Pinpoint the cell where the given text exists, returning its [x, y] midpoint coordinate. 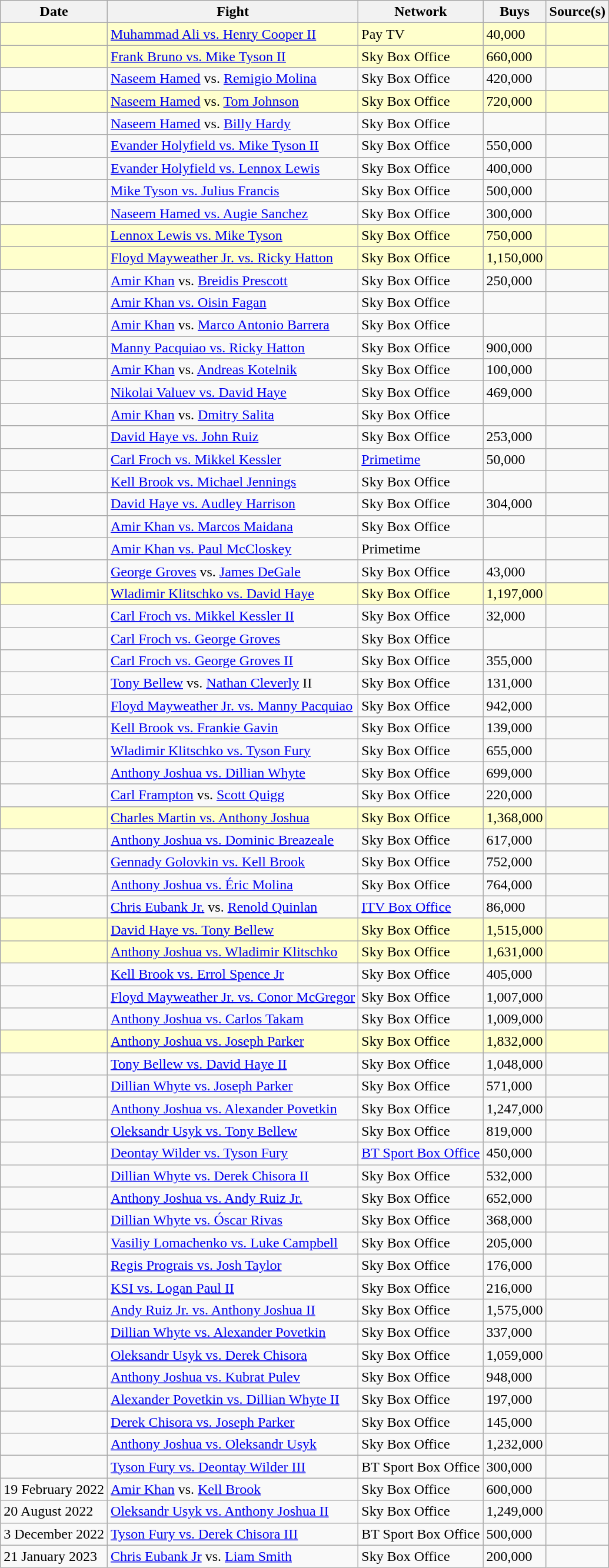
Kell Brook vs. Frankie Gavin [232, 728]
86,000 [514, 907]
Anthony Joshua vs. Joseph Parker [232, 1042]
Carl Froch vs. Mikkel Kessler [232, 459]
Carl Frampton vs. Scott Quigg [232, 795]
Regis Prograis vs. Josh Taylor [232, 1265]
1,515,000 [514, 929]
1,247,000 [514, 1109]
1,009,000 [514, 1019]
Dillian Whyte vs. Joseph Parker [232, 1086]
Carl Froch vs. Mikkel Kessler II [232, 616]
1,059,000 [514, 1355]
Amir Khan vs. Kell Brook [232, 1489]
205,000 [514, 1243]
Date [54, 12]
Kell Brook vs. Errol Spence Jr [232, 974]
176,000 [514, 1265]
720,000 [514, 101]
Floyd Mayweather Jr. vs. Manny Pacquiao [232, 706]
Source(s) [578, 12]
571,000 [514, 1086]
Network [421, 12]
David Haye vs. John Ruiz [232, 437]
1,232,000 [514, 1444]
1,007,000 [514, 997]
600,000 [514, 1489]
Muhammad Ali vs. Henry Cooper II [232, 34]
ITV Box Office [421, 907]
532,000 [514, 1176]
40,000 [514, 34]
Naseem Hamed vs. Tom Johnson [232, 101]
750,000 [514, 235]
405,000 [514, 974]
Amir Khan vs. Andreas Kotelnik [232, 370]
Tony Bellew vs. Nathan Cleverly II [232, 683]
Anthony Joshua vs. Alexander Povetkin [232, 1109]
304,000 [514, 504]
1,048,000 [514, 1064]
Amir Khan vs. Marco Antonio Barrera [232, 325]
139,000 [514, 728]
3 December 2022 [54, 1534]
Floyd Mayweather Jr. vs. Ricky Hatton [232, 258]
200,000 [514, 1556]
Chris Eubank Jr. vs. Renold Quinlan [232, 907]
David Haye vs. Audley Harrison [232, 504]
Lennox Lewis vs. Mike Tyson [232, 235]
Anthony Joshua vs. Dominic Breazeale [232, 840]
550,000 [514, 146]
Naseem Hamed vs. Remigio Molina [232, 79]
Carl Froch vs. George Groves [232, 638]
George Groves vs. James DeGale [232, 571]
Charles Martin vs. Anthony Joshua [232, 818]
Anthony Joshua vs. Kubrat Pulev [232, 1377]
Amir Khan vs. Breidis Prescott [232, 281]
469,000 [514, 392]
Tony Bellew vs. David Haye II [232, 1064]
Kell Brook vs. Michael Jennings [232, 482]
Buys [514, 12]
250,000 [514, 281]
450,000 [514, 1153]
900,000 [514, 348]
1,631,000 [514, 952]
Amir Khan vs. Dmitry Salita [232, 415]
David Haye vs. Tony Bellew [232, 929]
1,575,000 [514, 1310]
Vasiliy Lomachenko vs. Luke Campbell [232, 1243]
Anthony Joshua vs. Éric Molina [232, 885]
Dillian Whyte vs. Óscar Rivas [232, 1220]
Nikolai Valuev vs. David Haye [232, 392]
699,000 [514, 773]
Floyd Mayweather Jr. vs. Conor McGregor [232, 997]
Amir Khan vs. Paul McCloskey [232, 549]
Naseem Hamed vs. Augie Sanchez [232, 213]
21 January 2023 [54, 1556]
Oleksandr Usyk vs. Anthony Joshua II [232, 1512]
100,000 [514, 370]
652,000 [514, 1198]
Oleksandr Usyk vs. Derek Chisora [232, 1355]
942,000 [514, 706]
Pay TV [421, 34]
Anthony Joshua vs. Wladimir Klitschko [232, 952]
Anthony Joshua vs. Dillian Whyte [232, 773]
20 August 2022 [54, 1512]
253,000 [514, 437]
Carl Froch vs. George Groves II [232, 661]
197,000 [514, 1400]
660,000 [514, 56]
Fight [232, 12]
43,000 [514, 571]
Dillian Whyte vs. Alexander Povetkin [232, 1332]
Chris Eubank Jr vs. Liam Smith [232, 1556]
Andy Ruiz Jr. vs. Anthony Joshua II [232, 1310]
KSI vs. Logan Paul II [232, 1287]
50,000 [514, 459]
216,000 [514, 1287]
1,150,000 [514, 258]
Dillian Whyte vs. Derek Chisora II [232, 1176]
Anthony Joshua vs. Carlos Takam [232, 1019]
617,000 [514, 840]
Naseem Hamed vs. Billy Hardy [232, 124]
Frank Bruno vs. Mike Tyson II [232, 56]
948,000 [514, 1377]
420,000 [514, 79]
Tyson Fury vs. Derek Chisora III [232, 1534]
355,000 [514, 661]
1,249,000 [514, 1512]
1,368,000 [514, 818]
Wladimir Klitschko vs. Tyson Fury [232, 750]
19 February 2022 [54, 1489]
Tyson Fury vs. Deontay Wilder III [232, 1467]
145,000 [514, 1422]
131,000 [514, 683]
752,000 [514, 862]
Anthony Joshua vs. Oleksandr Usyk [232, 1444]
1,197,000 [514, 593]
Alexander Povetkin vs. Dillian Whyte II [232, 1400]
Amir Khan vs. Oisin Fagan [232, 303]
Manny Pacquiao vs. Ricky Hatton [232, 348]
Mike Tyson vs. Julius Francis [232, 191]
220,000 [514, 795]
368,000 [514, 1220]
1,832,000 [514, 1042]
Amir Khan vs. Marcos Maidana [232, 526]
Gennady Golovkin vs. Kell Brook [232, 862]
Deontay Wilder vs. Tyson Fury [232, 1153]
Wladimir Klitschko vs. David Haye [232, 593]
Derek Chisora vs. Joseph Parker [232, 1422]
Anthony Joshua vs. Andy Ruiz Jr. [232, 1198]
32,000 [514, 616]
400,000 [514, 168]
764,000 [514, 885]
337,000 [514, 1332]
655,000 [514, 750]
Evander Holyfield vs. Lennox Lewis [232, 168]
Evander Holyfield vs. Mike Tyson II [232, 146]
Oleksandr Usyk vs. Tony Bellew [232, 1131]
819,000 [514, 1131]
